Find where the given text appears and provide that cell's center as (X, Y) coordinate. 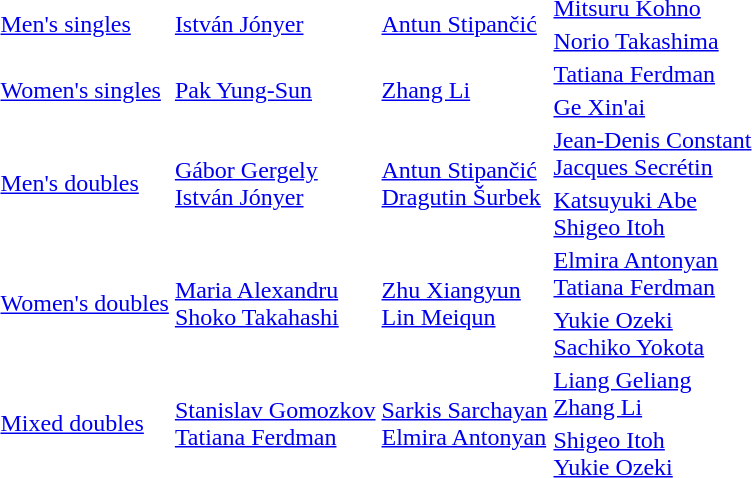
Zhu Xiangyun Lin Meiqun (464, 304)
Zhang Li (464, 90)
Maria Alexandru Shoko Takahashi (275, 304)
Antun Stipančić Dragutin Šurbek (464, 184)
Pak Yung-Sun (275, 90)
Gábor Gergely István Jónyer (275, 184)
